Output the [x, y] coordinate of the center of the cell containing the given text.  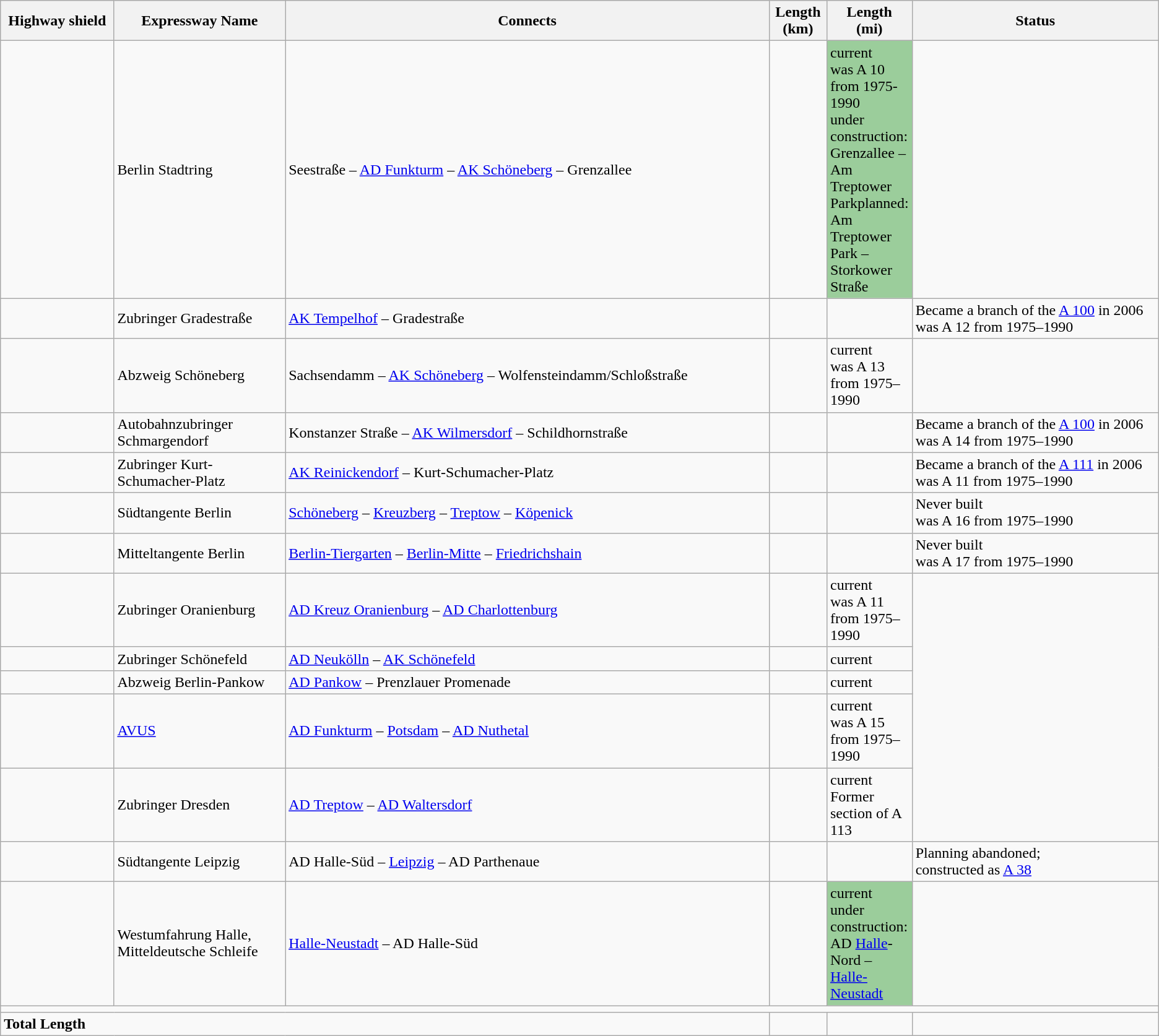
Südtangente Berlin [199, 512]
currentunder construction: AD Halle-Nord – Halle-Neustadt [869, 944]
Zubringer Gradestraße [199, 318]
AD Halle-Süd – Leipzig – AD Parthenaue [527, 861]
Length(km) [797, 21]
Length(mi) [869, 21]
Highway shield [57, 21]
Planning abandoned;constructed as A 38 [1035, 861]
Seestraße – AD Funkturm – AK Schöneberg – Grenzallee [527, 170]
Status [1035, 21]
Konstanzer Straße – AK Wilmersdorf – Schildhornstraße [527, 432]
Zubringer Dresden [199, 805]
AD Neukölln – AK Schönefeld [527, 658]
AD Funkturm – Potsdam – AD Nuthetal [527, 730]
currentwas A 11 from 1975–1990 [869, 610]
Halle-Neustadt – AD Halle-Süd [527, 944]
Expressway Name [199, 21]
AK Tempelhof – Gradestraße [527, 318]
Abzweig Berlin-Pankow [199, 682]
Became a branch of the A 100 in 2006was A 12 from 1975–1990 [1035, 318]
Abzweig Schöneberg [199, 375]
Südtangente Leipzig [199, 861]
Autobahnzubringer Schmargendorf [199, 432]
AK Reinickendorf – Kurt-Schumacher-Platz [527, 473]
Zubringer Schönefeld [199, 658]
Westumfahrung Halle, Mitteldeutsche Schleife [199, 944]
Zubringer Kurt-Schumacher-Platz [199, 473]
AVUS [199, 730]
Never builtwas A 17 from 1975–1990 [1035, 553]
AD Pankow – Prenzlauer Promenade [527, 682]
Never builtwas A 16 from 1975–1990 [1035, 512]
Zubringer Oranienburg [199, 610]
AD Treptow – AD Waltersdorf [527, 805]
Connects [527, 21]
Became a branch of the A 100 in 2006was A 14 from 1975–1990 [1035, 432]
Schöneberg – Kreuzberg – Treptow – Köpenick [527, 512]
currentwas A 10 from 1975-1990under construction: Grenzallee – Am Treptower Parkplanned: Am Treptower Park – Storkower Straße [869, 170]
currentwas A 15 from 1975–1990 [869, 730]
Mitteltangente Berlin [199, 553]
AD Kreuz Oranienburg – AD Charlottenburg [527, 610]
Sachsendamm – AK Schöneberg – Wolfensteindamm/Schloßstraße [527, 375]
Berlin Stadtring [199, 170]
currentFormer section of A 113 [869, 805]
Became a branch of the A 111 in 2006was A 11 from 1975–1990 [1035, 473]
Total Length [385, 1024]
Berlin-Tiergarten – Berlin-Mitte – Friedrichshain [527, 553]
currentwas A 13 from 1975–1990 [869, 375]
